Scan for the cell matching the given text and deliver its (X, Y) coordinate at center. 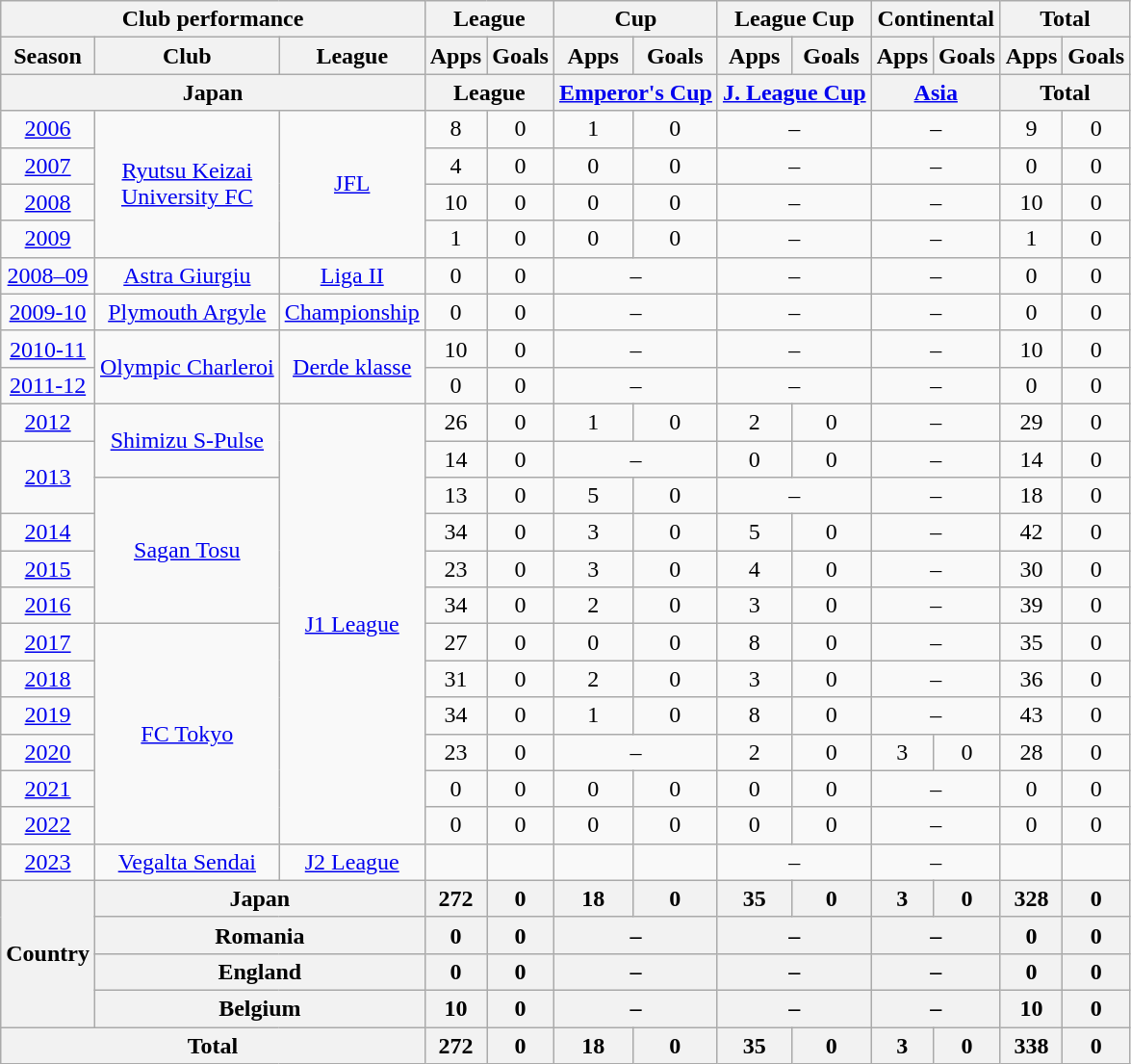
Liga II (352, 275)
42 (1031, 532)
Continental (936, 19)
2008–09 (48, 275)
Plymouth Argyle (187, 312)
36 (1031, 679)
2008 (48, 202)
2016 (48, 606)
43 (1031, 715)
J2 League (352, 862)
Ryutsu KeizaiUniversity FC (187, 184)
2018 (48, 679)
31 (455, 679)
JFL (352, 184)
2020 (48, 752)
Astra Giurgiu (187, 275)
2007 (48, 166)
27 (455, 642)
2013 (48, 478)
Season (48, 56)
Club performance (214, 19)
Vegalta Sendai (187, 862)
Sagan Tosu (187, 551)
Country (48, 953)
2009-10 (48, 312)
2011-12 (48, 385)
Shimizu S-Pulse (187, 440)
2022 (48, 825)
2012 (48, 422)
Derde klasse (352, 367)
328 (1031, 898)
J. League Cup (794, 92)
J1 League (352, 624)
League Cup (794, 19)
39 (1031, 606)
England (260, 972)
Olympic Charleroi (187, 367)
2015 (48, 569)
FC Tokyo (187, 734)
2006 (48, 129)
2014 (48, 532)
28 (1031, 752)
Belgium (260, 1008)
2023 (48, 862)
Club (187, 56)
13 (455, 496)
Asia (936, 92)
26 (455, 422)
2017 (48, 642)
Championship (352, 312)
2009 (48, 239)
Emperor's Cup (635, 92)
9 (1031, 129)
30 (1031, 569)
29 (1031, 422)
2021 (48, 789)
2010-11 (48, 349)
338 (1031, 1045)
Romania (260, 935)
Cup (635, 19)
2019 (48, 715)
